Output the (X, Y) coordinate of the center of the cell containing the given text.  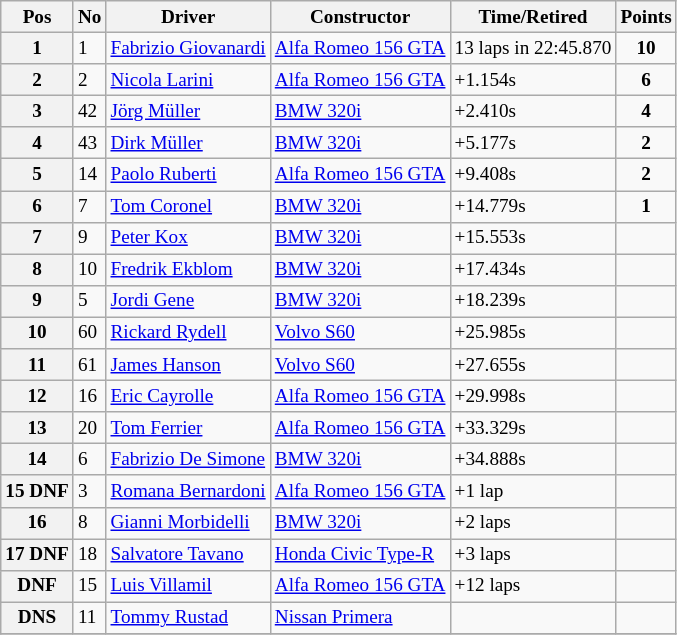
15 (90, 586)
61 (90, 365)
James Hanson (188, 365)
43 (90, 143)
+17.434s (533, 270)
+27.655s (533, 365)
Peter Kox (188, 238)
Points (646, 17)
DNS (38, 618)
Time/Retired (533, 17)
Eric Cayrolle (188, 396)
Luis Villamil (188, 586)
Rickard Rydell (188, 333)
Romana Bernardoni (188, 491)
+15.553s (533, 238)
60 (90, 333)
Honda Civic Type-R (360, 554)
+25.985s (533, 333)
DNF (38, 586)
Pos (38, 17)
Salvatore Tavano (188, 554)
+1 lap (533, 491)
Constructor (360, 17)
12 (38, 396)
13 laps in 22:45.870 (533, 48)
+29.998s (533, 396)
+2.410s (533, 111)
42 (90, 111)
Tommy Rustad (188, 618)
Nicola Larini (188, 80)
Dirk Müller (188, 143)
Fabrizio Giovanardi (188, 48)
Fabrizio De Simone (188, 460)
+2 laps (533, 523)
+1.154s (533, 80)
Gianni Morbidelli (188, 523)
17 DNF (38, 554)
13 (38, 428)
Tom Ferrier (188, 428)
Tom Coronel (188, 206)
Jörg Müller (188, 111)
Paolo Ruberti (188, 175)
+34.888s (533, 460)
Jordi Gene (188, 301)
18 (90, 554)
+5.177s (533, 143)
+3 laps (533, 554)
+9.408s (533, 175)
Driver (188, 17)
Nissan Primera (360, 618)
+12 laps (533, 586)
+33.329s (533, 428)
15 DNF (38, 491)
No (90, 17)
+18.239s (533, 301)
+14.779s (533, 206)
Fredrik Ekblom (188, 270)
20 (90, 428)
